Return the (X, Y) coordinate for the center point of the cell that contains the specified text.  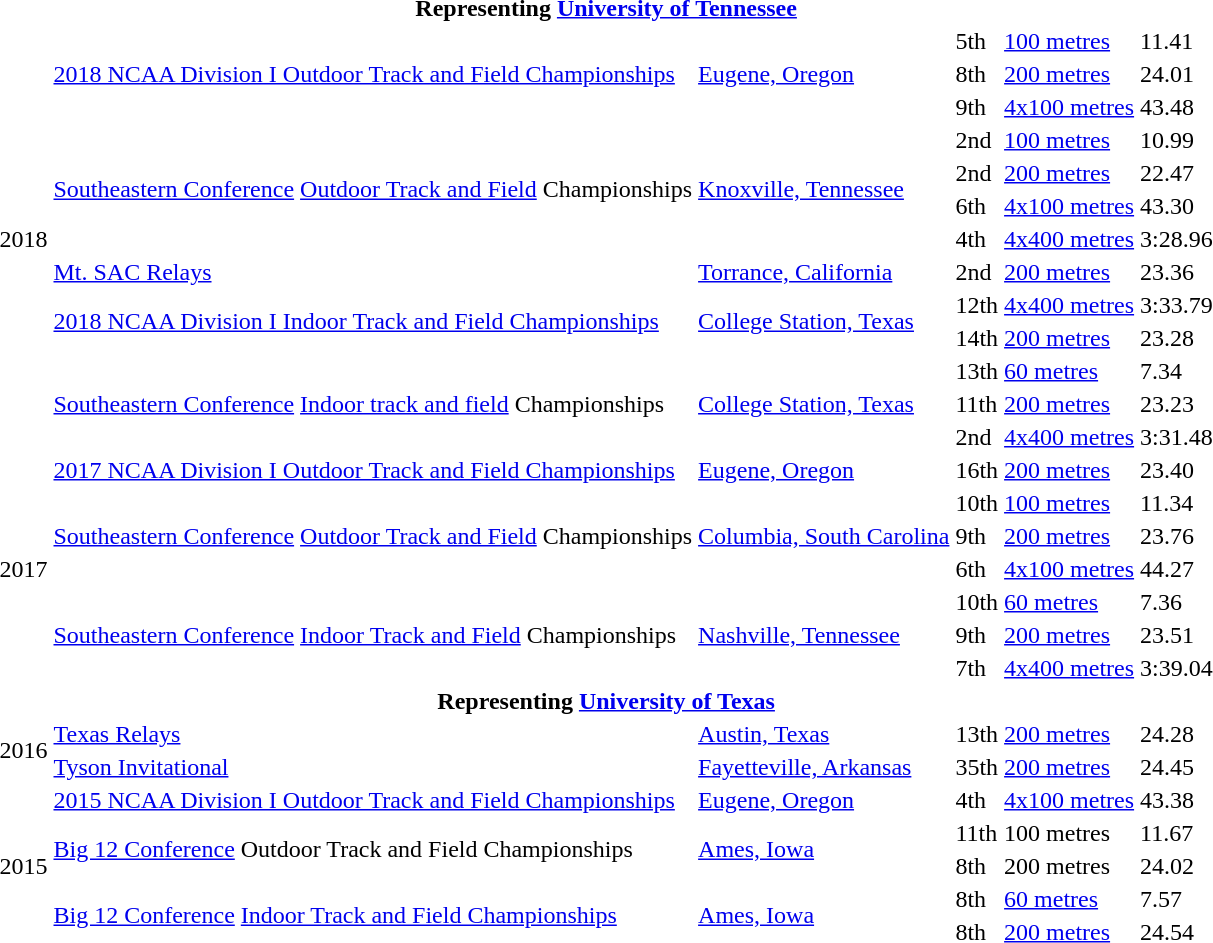
Mt. SAC Relays (373, 272)
Ames, Iowa (824, 850)
Torrance, California (824, 272)
35th (977, 767)
Tyson Invitational (373, 767)
14th (977, 338)
Austin, Texas (824, 734)
5th (977, 41)
2018 NCAA Division I Indoor Track and Field Championships (373, 322)
Columbia, South Carolina (824, 536)
Nashville, Tennessee (824, 635)
Southeastern Conference Indoor Track and Field Championships (373, 635)
Southeastern Conference Indoor track and field Championships (373, 404)
Knoxville, Tennessee (824, 190)
Big 12 Conference Outdoor Track and Field Championships (373, 850)
2015 NCAA Division I Outdoor Track and Field Championships (373, 800)
2018 NCAA Division I Outdoor Track and Field Championships (373, 74)
12th (977, 305)
7th (977, 668)
16th (977, 470)
Texas Relays (373, 734)
Fayetteville, Arkansas (824, 767)
2017 NCAA Division I Outdoor Track and Field Championships (373, 470)
